Find where the given text appears and provide that cell's center as [x, y] coordinate. 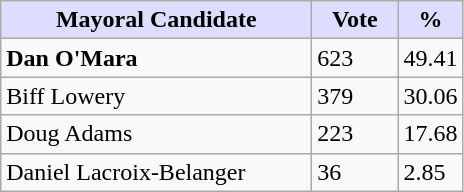
Daniel Lacroix-Belanger [156, 172]
2.85 [430, 172]
% [430, 20]
223 [355, 134]
Doug Adams [156, 134]
30.06 [430, 96]
623 [355, 58]
Dan O'Mara [156, 58]
17.68 [430, 134]
36 [355, 172]
Biff Lowery [156, 96]
Vote [355, 20]
379 [355, 96]
Mayoral Candidate [156, 20]
49.41 [430, 58]
